Scan for the cell matching the given text and deliver its [X, Y] coordinate at center. 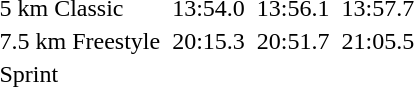
20:51.7 [293, 41]
20:15.3 [209, 41]
